Capture the cell that displays the provided text and extract its (x, y) central coordinate. 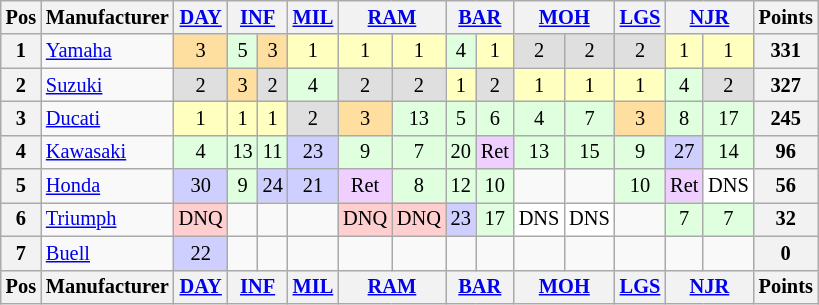
Kawasaki (108, 152)
Ducati (108, 118)
327 (786, 85)
Triumph (108, 219)
Suzuki (108, 85)
11 (273, 152)
Buell (108, 253)
Yamaha (108, 51)
24 (273, 186)
21 (313, 186)
14 (728, 152)
30 (201, 186)
27 (684, 152)
20 (461, 152)
56 (786, 186)
15 (589, 152)
Honda (108, 186)
0 (786, 253)
22 (201, 253)
96 (786, 152)
32 (786, 219)
245 (786, 118)
12 (461, 186)
331 (786, 51)
